For the text-containing cell, return its midpoint in [x, y] coordinate format. 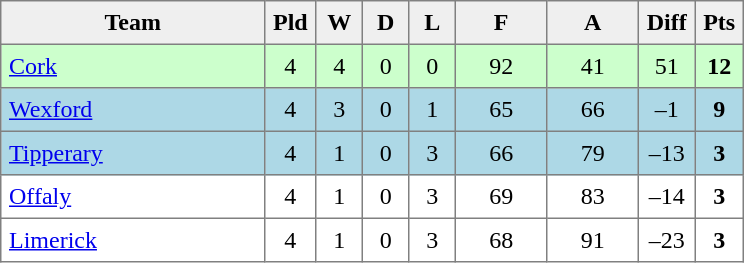
83 [593, 197]
L [432, 23]
Team [133, 23]
–1 [666, 110]
Pld [290, 23]
–13 [666, 153]
92 [501, 66]
Tipperary [133, 153]
9 [719, 110]
Diff [666, 23]
F [501, 23]
65 [501, 110]
–23 [666, 240]
A [593, 23]
W [339, 23]
12 [719, 66]
91 [593, 240]
69 [501, 197]
Pts [719, 23]
68 [501, 240]
Limerick [133, 240]
Offaly [133, 197]
–14 [666, 197]
D [385, 23]
79 [593, 153]
41 [593, 66]
51 [666, 66]
Cork [133, 66]
Wexford [133, 110]
